Extract the (x, y) coordinate from the center of the cell holding the provided text.  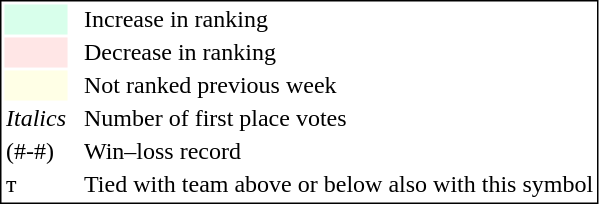
Tied with team above or below also with this symbol (338, 185)
Italics (36, 119)
т (36, 185)
(#-#) (36, 151)
Not ranked previous week (338, 85)
Increase in ranking (338, 19)
Number of first place votes (338, 119)
Win–loss record (338, 151)
Decrease in ranking (338, 53)
